Search for the cell housing the specified text and yield its [x, y] center coordinate. 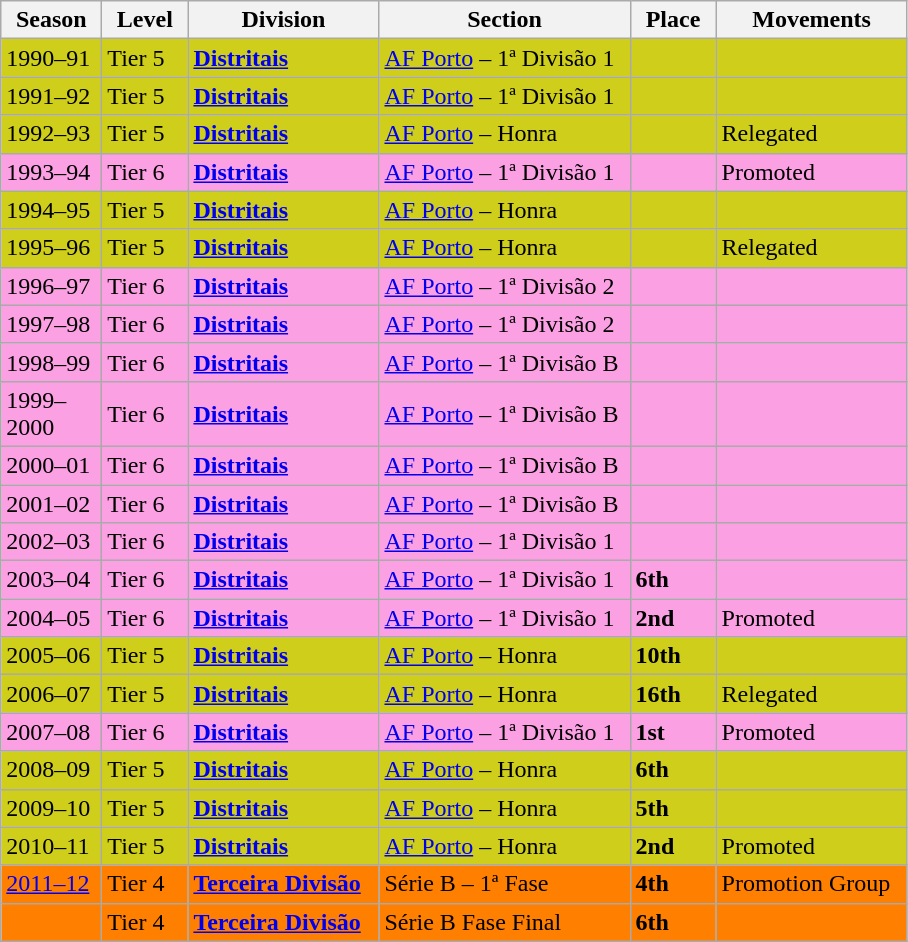
2008–09 [52, 770]
2003–04 [52, 580]
2006–07 [52, 694]
1997–98 [52, 324]
Promotion Group [812, 884]
4th [673, 884]
Level [145, 20]
1st [673, 732]
Place [673, 20]
2007–08 [52, 732]
2002–03 [52, 542]
5th [673, 808]
2010–11 [52, 846]
Section [504, 20]
1993–94 [52, 172]
16th [673, 694]
1995–96 [52, 248]
2001–02 [52, 503]
Season [52, 20]
1991–92 [52, 96]
1996–97 [52, 286]
1992–93 [52, 134]
1998–99 [52, 362]
2011–12 [52, 884]
1999–2000 [52, 414]
1994–95 [52, 210]
Movements [812, 20]
2004–05 [52, 618]
2000–01 [52, 465]
1990–91 [52, 58]
Série B – 1ª Fase [504, 884]
Division [284, 20]
Série B Fase Final [504, 922]
2005–06 [52, 656]
2009–10 [52, 808]
10th [673, 656]
